Scan for the cell matching the given text and deliver its (x, y) coordinate at center. 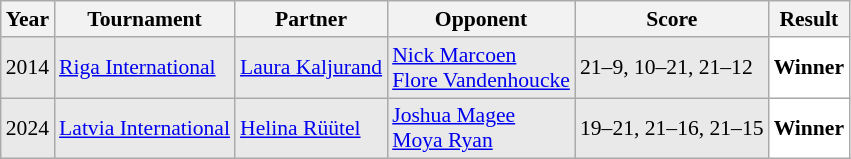
19–21, 21–16, 21–15 (672, 128)
21–9, 10–21, 21–12 (672, 68)
Score (672, 19)
Helina Rüütel (311, 128)
Latvia International (144, 128)
Joshua Magee Moya Ryan (481, 128)
Riga International (144, 68)
Partner (311, 19)
Year (28, 19)
Tournament (144, 19)
2014 (28, 68)
Laura Kaljurand (311, 68)
Nick Marcoen Flore Vandenhoucke (481, 68)
Result (810, 19)
Opponent (481, 19)
2024 (28, 128)
